Pinpoint the cell where the given text exists, returning its (X, Y) midpoint coordinate. 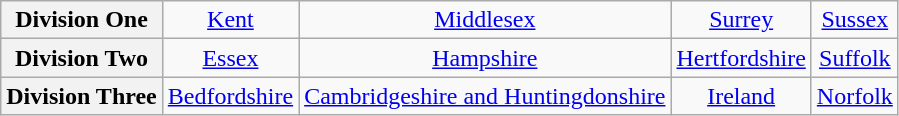
Essex (230, 58)
Division One (82, 20)
Cambridgeshire and Huntingdonshire (485, 96)
Surrey (741, 20)
Hertfordshire (741, 58)
Division Two (82, 58)
Middlesex (485, 20)
Sussex (854, 20)
Norfolk (854, 96)
Ireland (741, 96)
Hampshire (485, 58)
Bedfordshire (230, 96)
Kent (230, 20)
Division Three (82, 96)
Suffolk (854, 58)
